For the text-containing cell, return its midpoint in (X, Y) coordinate format. 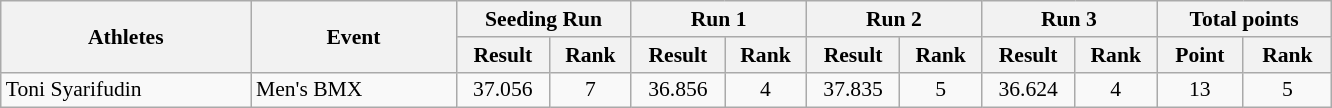
36.856 (678, 90)
Run 3 (1068, 19)
Run 1 (718, 19)
Seeding Run (544, 19)
Toni Syarifudin (126, 90)
Men's BMX (354, 90)
Point (1200, 55)
37.835 (853, 90)
7 (591, 90)
Event (354, 36)
Athletes (126, 36)
36.624 (1028, 90)
Run 2 (894, 19)
37.056 (503, 90)
Total points (1244, 19)
13 (1200, 90)
